Extract the (x, y) coordinate from the center of the cell holding the provided text.  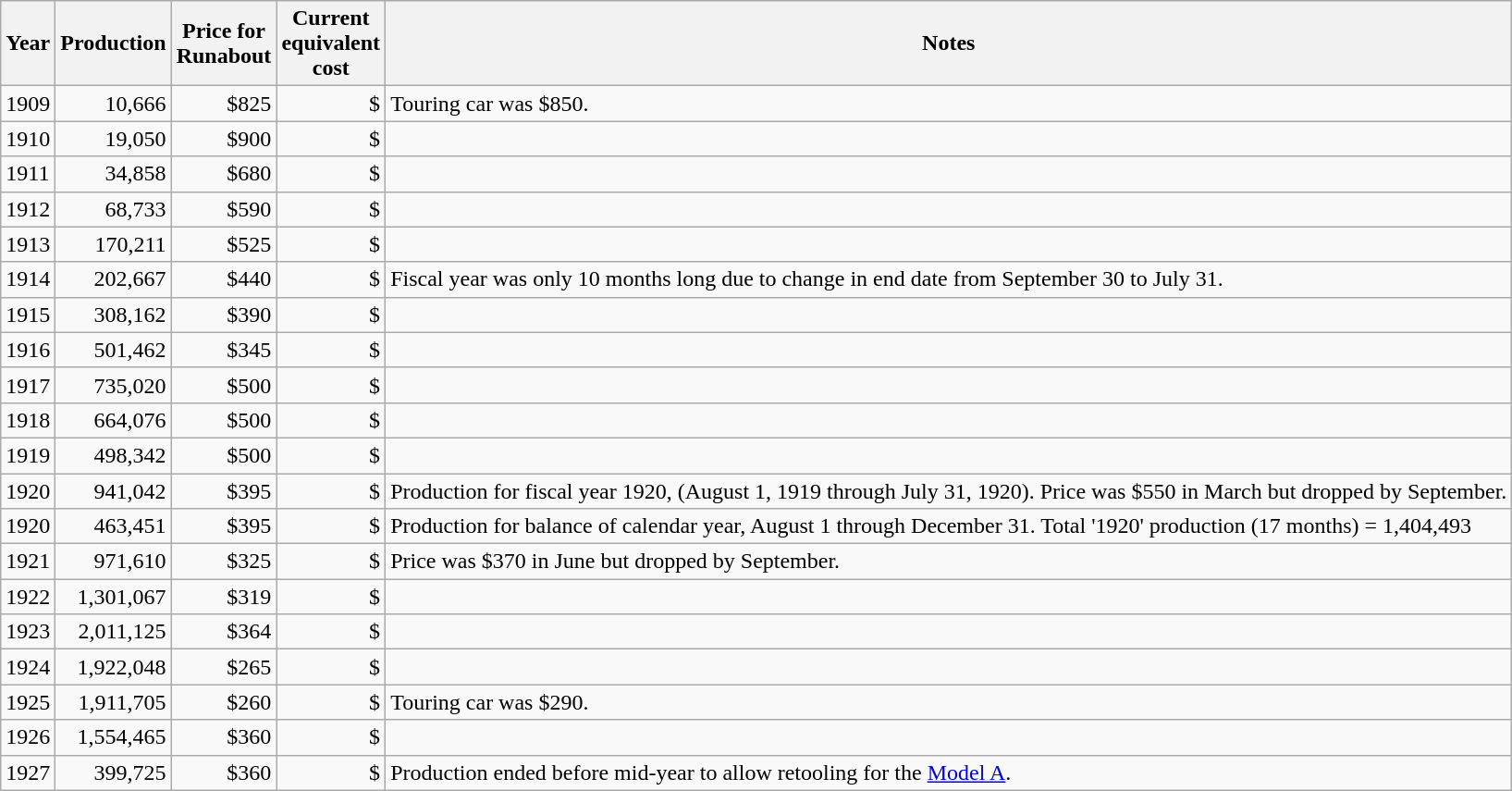
$590 (224, 209)
1916 (28, 350)
Fiscal year was only 10 months long due to change in end date from September 30 to July 31. (949, 279)
68,733 (113, 209)
1927 (28, 772)
1,554,465 (113, 737)
Price was $370 in June but dropped by September. (949, 562)
$680 (224, 174)
1919 (28, 455)
1917 (28, 385)
$440 (224, 279)
1,911,705 (113, 702)
1915 (28, 315)
170,211 (113, 244)
971,610 (113, 562)
1911 (28, 174)
Production (113, 43)
501,462 (113, 350)
1924 (28, 667)
19,050 (113, 139)
Touring car was $850. (949, 104)
Notes (949, 43)
1918 (28, 420)
$325 (224, 562)
Production for balance of calendar year, August 1 through December 31. Total '1920' production (17 months) = 1,404,493 (949, 526)
941,042 (113, 491)
Currentequivalentcost (331, 43)
$825 (224, 104)
735,020 (113, 385)
$260 (224, 702)
Production for fiscal year 1920, (August 1, 1919 through July 31, 1920). Price was $550 in March but dropped by September. (949, 491)
664,076 (113, 420)
1,922,048 (113, 667)
1910 (28, 139)
399,725 (113, 772)
1922 (28, 597)
Price forRunabout (224, 43)
1,301,067 (113, 597)
1913 (28, 244)
$390 (224, 315)
$319 (224, 597)
202,667 (113, 279)
1921 (28, 562)
34,858 (113, 174)
1923 (28, 632)
Touring car was $290. (949, 702)
2,011,125 (113, 632)
$900 (224, 139)
Production ended before mid-year to allow retooling for the Model A. (949, 772)
$525 (224, 244)
1914 (28, 279)
1925 (28, 702)
498,342 (113, 455)
$345 (224, 350)
1926 (28, 737)
10,666 (113, 104)
308,162 (113, 315)
1912 (28, 209)
1909 (28, 104)
463,451 (113, 526)
$265 (224, 667)
Year (28, 43)
$364 (224, 632)
